Locate the cell with the specified text and output its (X, Y) center coordinate. 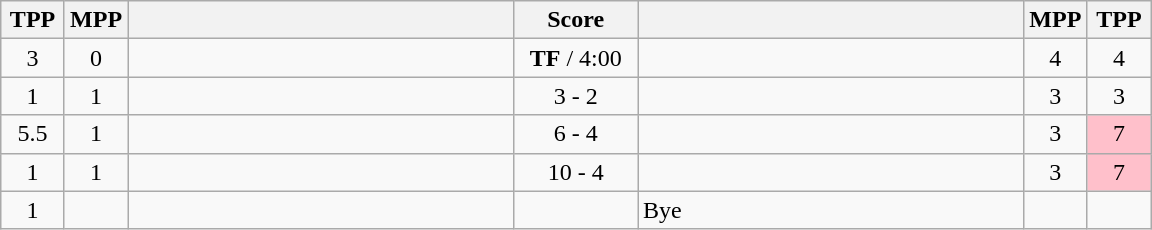
10 - 4 (576, 172)
5.5 (33, 134)
Bye (831, 210)
3 - 2 (576, 96)
Score (576, 20)
0 (96, 58)
6 - 4 (576, 134)
TF / 4:00 (576, 58)
